Locate the cell with the specified text and output its (X, Y) center coordinate. 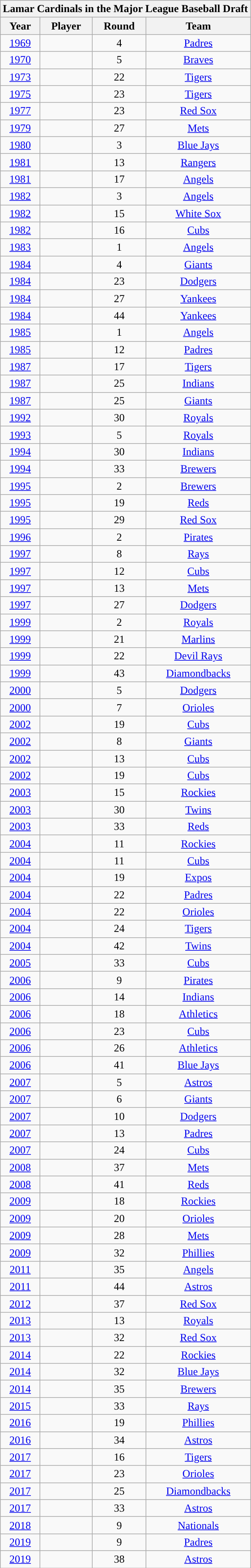
1979 (21, 128)
1970 (21, 60)
Team (199, 26)
14 (119, 997)
Braves (199, 60)
28 (119, 1235)
Lamar Cardinals in the Major League Baseball Draft (125, 9)
2005 (21, 963)
1980 (21, 145)
26 (119, 1048)
2018 (21, 1525)
1969 (21, 43)
Expos (199, 878)
White Sox (199, 214)
10 (119, 1116)
Marlins (199, 639)
2015 (21, 1406)
43 (119, 673)
1996 (21, 537)
Rangers (199, 162)
29 (119, 520)
Devil Rays (199, 656)
1993 (21, 435)
7 (119, 707)
42 (119, 946)
20 (119, 1218)
Round (119, 26)
1975 (21, 94)
Nationals (199, 1525)
2012 (21, 1304)
1973 (21, 77)
21 (119, 639)
Player (66, 26)
38 (119, 1559)
Year (21, 26)
6 (119, 1099)
1983 (21, 248)
1992 (21, 418)
34 (119, 1440)
1977 (21, 111)
